Find where the given text appears and provide that cell's center as (X, Y) coordinate. 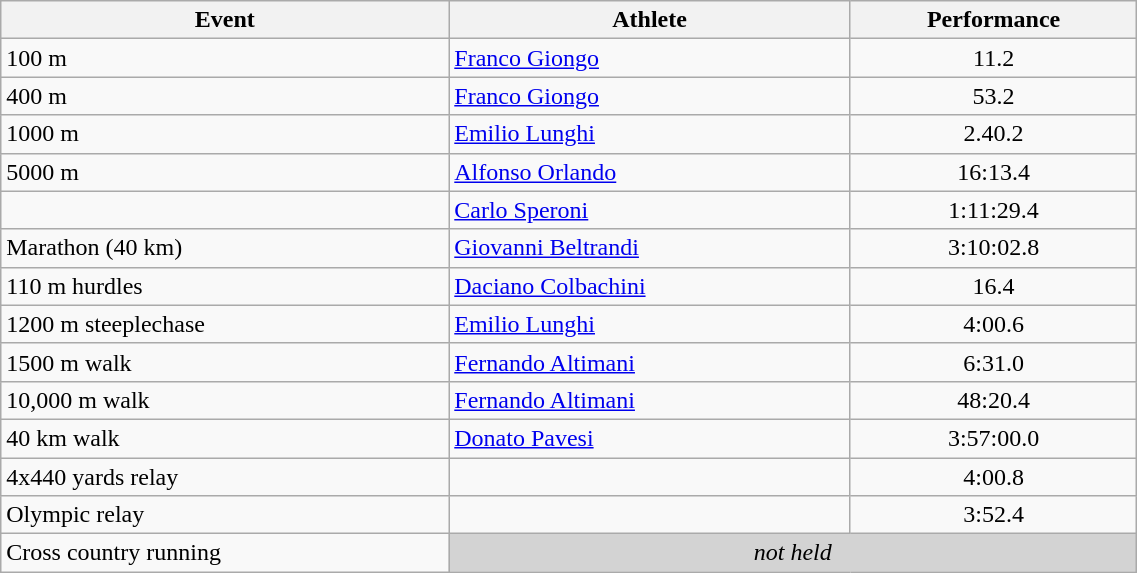
48:20.4 (993, 400)
Event (225, 20)
4:00.6 (993, 324)
53.2 (993, 96)
Cross country running (225, 553)
16.4 (993, 286)
Giovanni Beltrandi (650, 248)
Daciano Colbachini (650, 286)
3:52.4 (993, 515)
6:31.0 (993, 362)
5000 m (225, 172)
Athlete (650, 20)
1:11:29.4 (993, 210)
1200 m steeplechase (225, 324)
110 m hurdles (225, 286)
1500 m walk (225, 362)
Carlo Speroni (650, 210)
not held (793, 553)
Alfonso Orlando (650, 172)
100 m (225, 58)
10,000 m walk (225, 400)
Olympic relay (225, 515)
Performance (993, 20)
Donato Pavesi (650, 438)
1000 m (225, 134)
16:13.4 (993, 172)
3:10:02.8 (993, 248)
3:57:00.0 (993, 438)
4:00.8 (993, 477)
11.2 (993, 58)
4x440 yards relay (225, 477)
400 m (225, 96)
40 km walk (225, 438)
2.40.2 (993, 134)
Marathon (40 km) (225, 248)
